Scan for the cell matching the given text and deliver its (X, Y) coordinate at center. 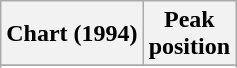
Chart (1994) (72, 34)
Peakposition (189, 34)
